Provide the (x, y) coordinate of the cell's center where the given text is located.  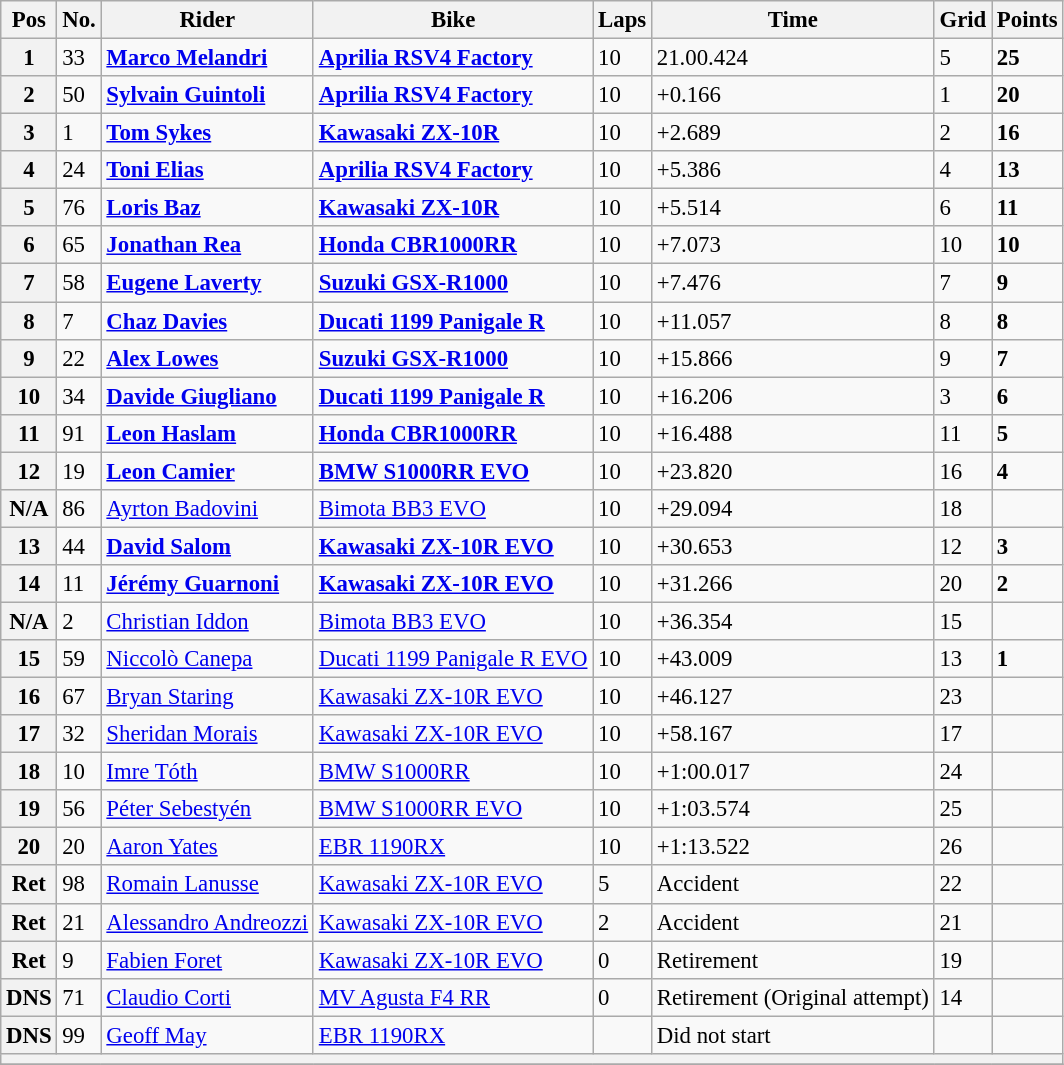
+15.866 (792, 358)
Bryan Staring (207, 697)
+5.386 (792, 170)
71 (79, 997)
Péter Sebestyén (207, 809)
Eugene Laverty (207, 283)
Retirement (Original attempt) (792, 997)
Points (1028, 20)
+5.514 (792, 208)
Christian Iddon (207, 621)
+58.167 (792, 734)
Did not start (792, 1035)
Sheridan Morais (207, 734)
Niccolò Canepa (207, 659)
Leon Haslam (207, 433)
Jérémy Guarnoni (207, 584)
Ayrton Badovini (207, 509)
+31.266 (792, 584)
+30.653 (792, 546)
Time (792, 20)
Toni Elias (207, 170)
Aaron Yates (207, 847)
23 (962, 697)
Marco Melandri (207, 58)
Rider (207, 20)
Romain Lanusse (207, 885)
+23.820 (792, 471)
44 (79, 546)
Jonathan Rea (207, 245)
21.00.424 (792, 58)
91 (79, 433)
+2.689 (792, 133)
+7.073 (792, 245)
Retirement (792, 960)
Bike (452, 20)
+29.094 (792, 509)
+36.354 (792, 621)
Ducati 1199 Panigale R EVO (452, 659)
86 (79, 509)
Davide Giugliano (207, 396)
BMW S1000RR (452, 772)
58 (79, 283)
Tom Sykes (207, 133)
56 (79, 809)
Leon Camier (207, 471)
Geoff May (207, 1035)
+7.476 (792, 283)
+16.488 (792, 433)
33 (79, 58)
+1:13.522 (792, 847)
+16.206 (792, 396)
67 (79, 697)
50 (79, 95)
MV Agusta F4 RR (452, 997)
David Salom (207, 546)
Sylvain Guintoli (207, 95)
+43.009 (792, 659)
Laps (622, 20)
26 (962, 847)
65 (79, 245)
99 (79, 1035)
Grid (962, 20)
+11.057 (792, 321)
+1:00.017 (792, 772)
59 (79, 659)
98 (79, 885)
Loris Baz (207, 208)
Chaz Davies (207, 321)
Pos (29, 20)
Claudio Corti (207, 997)
Alessandro Andreozzi (207, 922)
+46.127 (792, 697)
Fabien Foret (207, 960)
Imre Tóth (207, 772)
+1:03.574 (792, 809)
32 (79, 734)
No. (79, 20)
+0.166 (792, 95)
34 (79, 396)
Alex Lowes (207, 358)
76 (79, 208)
